For the text-containing cell, return its midpoint in [X, Y] coordinate format. 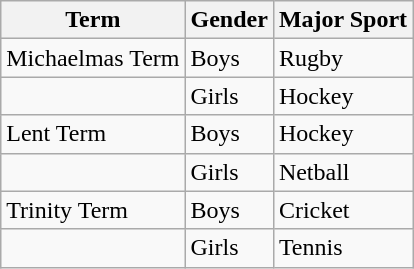
Trinity Term [93, 210]
Gender [229, 20]
Lent Term [93, 134]
Major Sport [342, 20]
Term [93, 20]
Netball [342, 172]
Cricket [342, 210]
Rugby [342, 58]
Tennis [342, 248]
Michaelmas Term [93, 58]
